Return the (x, y) coordinate for the center point of the cell that contains the specified text.  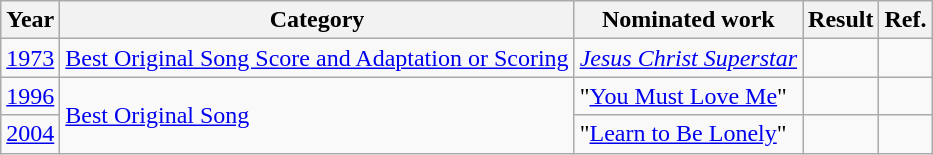
Best Original Song Score and Adaptation or Scoring (317, 58)
"You Must Love Me" (688, 96)
"Learn to Be Lonely" (688, 134)
2004 (30, 134)
Nominated work (688, 20)
Year (30, 20)
Category (317, 20)
Jesus Christ Superstar (688, 58)
Best Original Song (317, 115)
Ref. (906, 20)
1996 (30, 96)
1973 (30, 58)
Result (841, 20)
